Output the [x, y] coordinate of the center of the cell containing the given text.  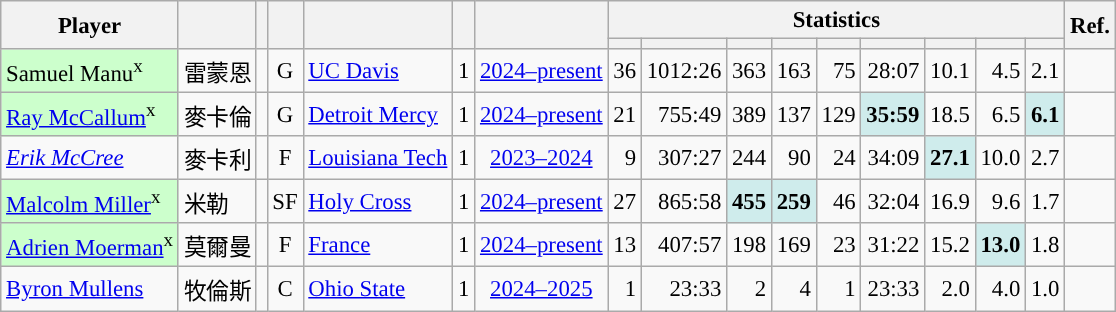
9.6 [1000, 202]
28:07 [893, 71]
2.1 [1046, 71]
75 [838, 71]
Erik McCree [90, 158]
2.0 [950, 289]
21 [624, 115]
9 [624, 158]
Holy Cross [378, 202]
Detroit Mercy [378, 115]
1.0 [1046, 289]
363 [750, 71]
455 [750, 202]
C [285, 289]
137 [794, 115]
10.0 [1000, 158]
36 [624, 71]
4.5 [1000, 71]
Ref. [1090, 25]
6.1 [1046, 115]
Byron Mullens [90, 289]
13.0 [1000, 246]
27 [624, 202]
24 [838, 158]
6.5 [1000, 115]
198 [750, 246]
1.7 [1046, 202]
2023–2024 [542, 158]
244 [750, 158]
4.0 [1000, 289]
23 [838, 246]
90 [794, 158]
2024–2025 [542, 289]
Samuel Manux [90, 71]
麥卡利 [217, 158]
Malcolm Millerx [90, 202]
259 [794, 202]
4 [794, 289]
32:04 [893, 202]
2 [750, 289]
France [378, 246]
389 [750, 115]
Statistics [836, 20]
407:57 [684, 246]
35:59 [893, 115]
麥卡倫 [217, 115]
34:09 [893, 158]
18.5 [950, 115]
15.2 [950, 246]
163 [794, 71]
1012:26 [684, 71]
米勒 [217, 202]
169 [794, 246]
雷蒙恩 [217, 71]
Player [90, 25]
10.1 [950, 71]
307:27 [684, 158]
13 [624, 246]
2.7 [1046, 158]
129 [838, 115]
UC Davis [378, 71]
27.1 [950, 158]
牧倫斯 [217, 289]
16.9 [950, 202]
755:49 [684, 115]
Ohio State [378, 289]
Adrien Moermanx [90, 246]
46 [838, 202]
Louisiana Tech [378, 158]
1.8 [1046, 246]
865:58 [684, 202]
31:22 [893, 246]
Ray McCallumx [90, 115]
SF [285, 202]
莫爾曼 [217, 246]
